Output the [x, y] coordinate of the center of the cell containing the given text.  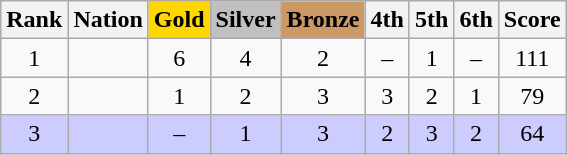
111 [532, 58]
Silver [246, 20]
5th [431, 20]
Bronze [323, 20]
4th [387, 20]
64 [532, 134]
4 [246, 58]
6th [476, 20]
Gold [179, 20]
79 [532, 96]
Rank [34, 20]
Nation [108, 20]
6 [179, 58]
Score [532, 20]
